Capture the cell that displays the provided text and extract its [x, y] central coordinate. 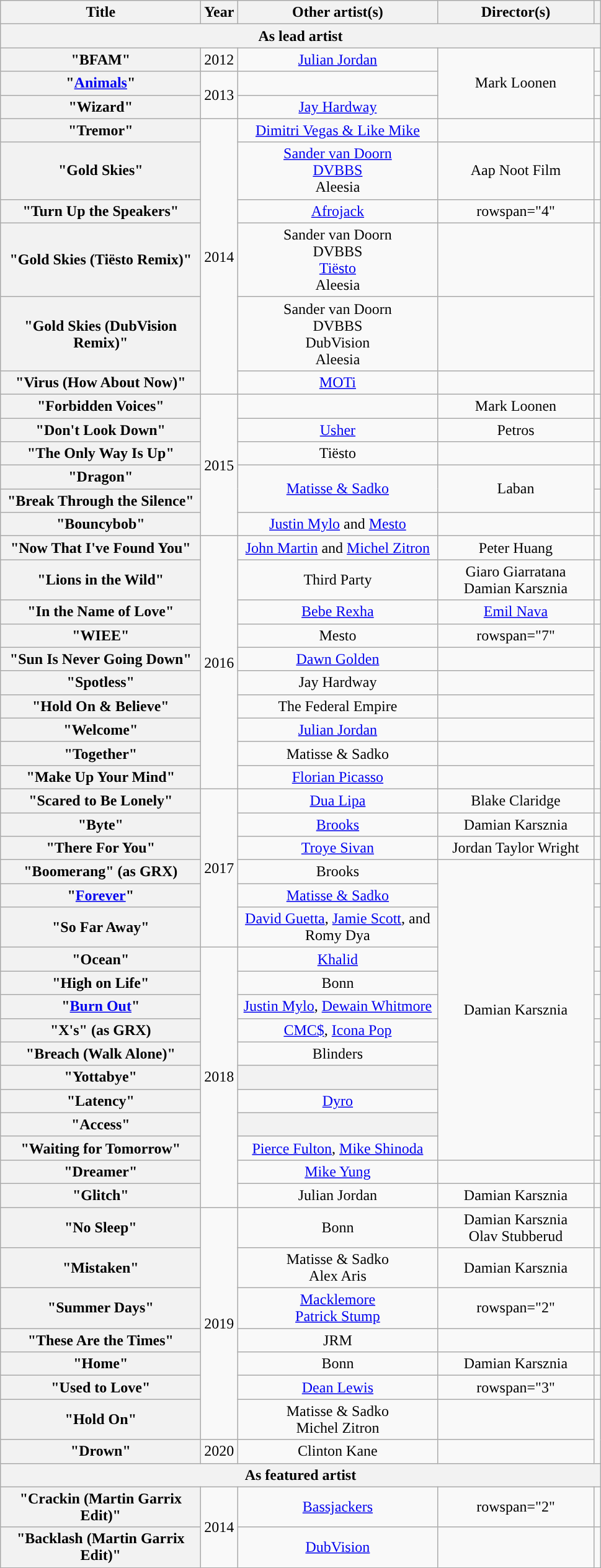
Dimitri Vegas & Like Mike [337, 130]
CMC$, Icona Pop [337, 1030]
Matisse & SadkoMichel Zitron [337, 1420]
Bassjackers [337, 1507]
JRM [337, 1340]
Peter Huang [516, 548]
Mike Yung [337, 1172]
"Turn Up the Speakers" [100, 211]
Sander van DoornDVBBSAleesia [337, 171]
rowspan="7" [516, 635]
Dawn Golden [337, 659]
"Ocean" [100, 959]
Clinton Kane [337, 1451]
"Access" [100, 1124]
2018 [220, 1077]
Aap Noot Film [516, 171]
MacklemorePatrick Stump [337, 1308]
Khalid [337, 959]
Title [100, 12]
"Hold On" [100, 1420]
Dua Lipa [337, 800]
"Bouncybob" [100, 524]
"Byte" [100, 825]
"Home" [100, 1364]
"Crackin (Martin Garrix Edit)" [100, 1507]
"Dreamer" [100, 1172]
"Gold Skies" [100, 171]
"Forever" [100, 895]
"So Far Away" [100, 927]
Other artist(s) [337, 12]
"Gold Skies (DubVision Remix)" [100, 334]
"Breach (Walk Alone)" [100, 1054]
Petros [516, 430]
Laban [516, 489]
As lead artist [300, 36]
Damian KarszniaOlav Stubberud [516, 1227]
Afrojack [337, 211]
"Summer Days" [100, 1308]
Troye Sivan [337, 848]
DubVision [337, 1548]
Usher [337, 430]
"There For You" [100, 848]
Sander van DoornDVBBSDubVisionAleesia [337, 334]
"Tremor" [100, 130]
Jordan Taylor Wright [516, 848]
Year [220, 12]
"Burn Out" [100, 1006]
"Break Through the Silence" [100, 501]
Third Party [337, 580]
MOTi [337, 382]
"Dragon" [100, 477]
"Hold On & Believe" [100, 706]
Blake Claridge [516, 800]
rowspan="4" [516, 211]
"Lions in the Wild" [100, 580]
2013 [220, 95]
"Boomerang" (as GRX) [100, 872]
"Together" [100, 753]
"Gold Skies (Tiësto Remix)" [100, 259]
2015 [220, 465]
"Don't Look Down" [100, 430]
"BFAM" [100, 60]
Giaro GiarratanaDamian Karsznia [516, 580]
"Drown" [100, 1451]
"Forbidden Voices" [100, 406]
Sander van DoornDVBBSTiëstoAleesia [337, 259]
Emil Nava [516, 612]
Director(s) [516, 12]
Dyro [337, 1101]
"Glitch" [100, 1195]
David Guetta, Jamie Scott, and Romy Dya [337, 927]
Matisse & SadkoAlex Aris [337, 1268]
"Mistaken" [100, 1268]
Bebe Rexha [337, 612]
The Federal Empire [337, 706]
"High on Life" [100, 983]
Justin Mylo and Mesto [337, 524]
"Used to Love" [100, 1387]
Justin Mylo, Dewain Whitmore [337, 1006]
Pierce Fulton, Mike Shinoda [337, 1148]
"Backlash (Martin Garrix Edit)" [100, 1548]
"Waiting for Tomorrow" [100, 1148]
2016 [220, 663]
"Welcome" [100, 730]
"No Sleep" [100, 1227]
As featured artist [300, 1475]
"Wizard" [100, 107]
"These Are the Times" [100, 1340]
"The Only Way Is Up" [100, 454]
"Make Up Your Mind" [100, 777]
2020 [220, 1451]
2012 [220, 60]
John Martin and Michel Zitron [337, 548]
Tiësto [337, 454]
Florian Picasso [337, 777]
"X's" (as GRX) [100, 1030]
Dean Lewis [337, 1387]
2019 [220, 1324]
"In the Name of Love" [100, 612]
rowspan="3" [516, 1387]
"Yottabye" [100, 1077]
"Now That I've Found You" [100, 548]
"Spotless" [100, 683]
2017 [220, 867]
"Virus (How About Now)" [100, 382]
"WIEE" [100, 635]
Mesto [337, 635]
Blinders [337, 1054]
"Animals" [100, 83]
"Latency" [100, 1101]
"Sun Is Never Going Down" [100, 659]
"Scared to Be Lonely" [100, 800]
